Identify which cell holds the provided text, then report its (X, Y) central coordinate. 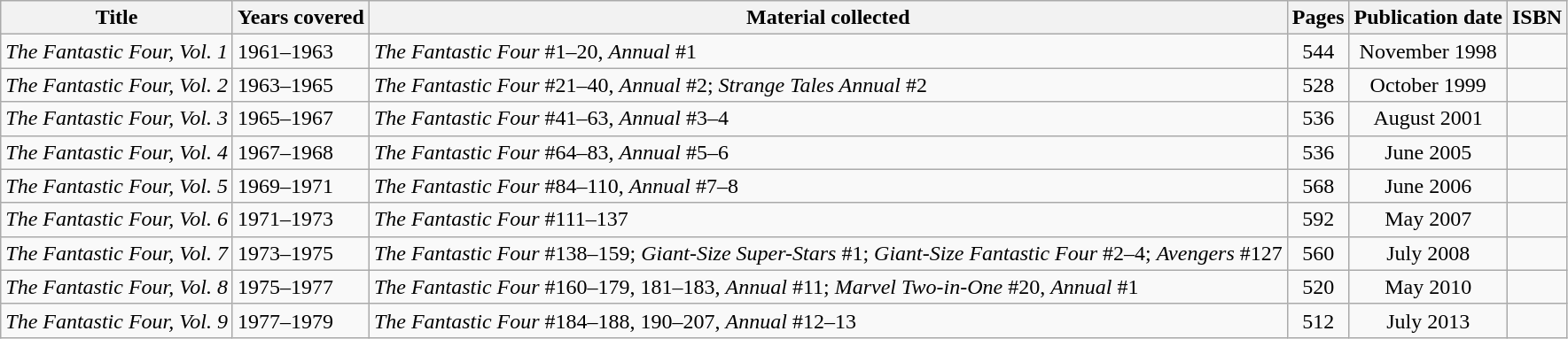
568 (1318, 186)
512 (1318, 320)
The Fantastic Four, Vol. 4 (117, 152)
1963–1965 (300, 85)
1973–1975 (300, 253)
1961–1963 (300, 51)
560 (1318, 253)
The Fantastic Four #138–159; Giant-Size Super-Stars #1; Giant-Size Fantastic Four #2–4; Avengers #127 (828, 253)
1967–1968 (300, 152)
The Fantastic Four #41–63, Annual #3–4 (828, 119)
The Fantastic Four, Vol. 5 (117, 186)
Title (117, 18)
1965–1967 (300, 119)
1975–1977 (300, 287)
July 2008 (1428, 253)
Material collected (828, 18)
The Fantastic Four, Vol. 6 (117, 220)
June 2005 (1428, 152)
The Fantastic Four, Vol. 7 (117, 253)
528 (1318, 85)
The Fantastic Four, Vol. 1 (117, 51)
June 2006 (1428, 186)
November 1998 (1428, 51)
1971–1973 (300, 220)
ISBN (1537, 18)
592 (1318, 220)
544 (1318, 51)
The Fantastic Four #184–188, 190–207, Annual #12–13 (828, 320)
May 2010 (1428, 287)
July 2013 (1428, 320)
The Fantastic Four #64–83, Annual #5–6 (828, 152)
Years covered (300, 18)
The Fantastic Four, Vol. 8 (117, 287)
The Fantastic Four #1–20, Annual #1 (828, 51)
October 1999 (1428, 85)
The Fantastic Four, Vol. 9 (117, 320)
The Fantastic Four, Vol. 3 (117, 119)
The Fantastic Four, Vol. 2 (117, 85)
Publication date (1428, 18)
May 2007 (1428, 220)
The Fantastic Four #21–40, Annual #2; Strange Tales Annual #2 (828, 85)
520 (1318, 287)
The Fantastic Four #84–110, Annual #7–8 (828, 186)
August 2001 (1428, 119)
The Fantastic Four #160–179, 181–183, Annual #11; Marvel Two-in-One #20, Annual #1 (828, 287)
1977–1979 (300, 320)
The Fantastic Four #111–137 (828, 220)
1969–1971 (300, 186)
Pages (1318, 18)
